Identify which cell holds the provided text, then report its [x, y] central coordinate. 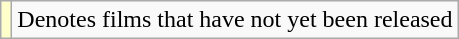
Denotes films that have not yet been released [235, 20]
